Identify which cell holds the provided text, then report its [X, Y] central coordinate. 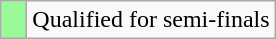
Qualified for semi-finals [151, 20]
